Search for the cell housing the specified text and yield its [X, Y] center coordinate. 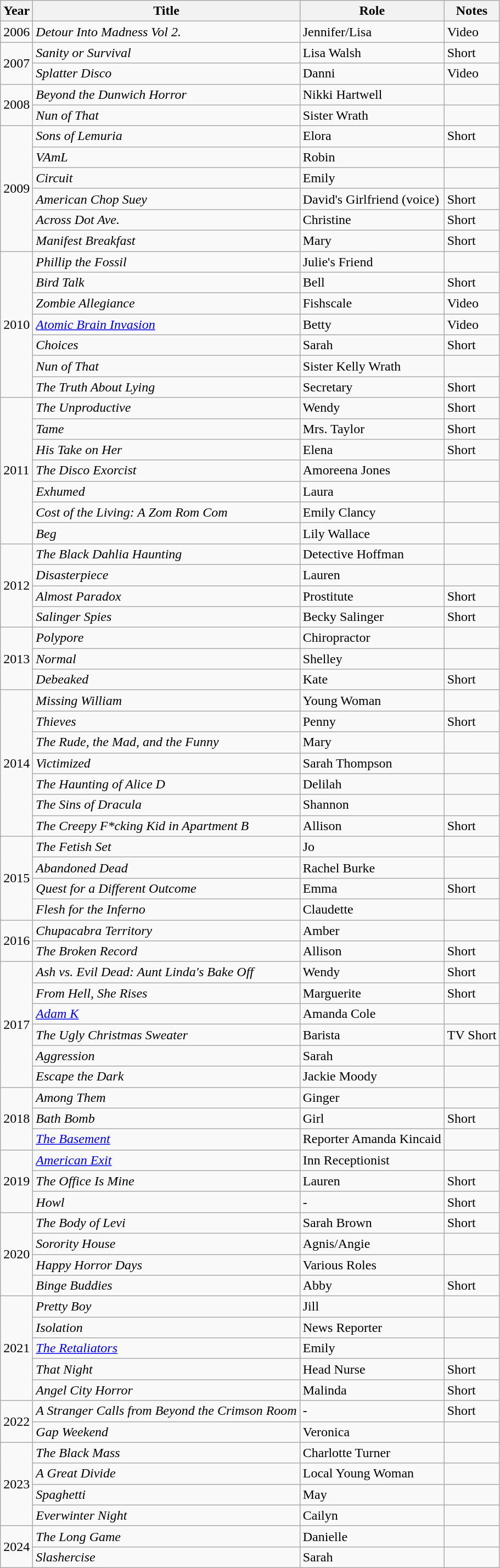
Thieves [166, 721]
Sons of Lemuria [166, 136]
Inn Receptionist [372, 1160]
Zombie Allegiance [166, 304]
The Black Dahlia Haunting [166, 554]
Atomic Brain Invasion [166, 324]
Charlotte Turner [372, 1453]
Lisa Walsh [372, 53]
Howl [166, 1202]
The Sins of Dracula [166, 805]
The Ugly Christmas Sweater [166, 1035]
Binge Buddies [166, 1286]
Cailyn [372, 1515]
Ash vs. Evil Dead: Aunt Linda's Bake Off [166, 972]
Sarah Thompson [372, 763]
Everwinter Night [166, 1515]
Danni [372, 74]
Betty [372, 324]
Circuit [166, 178]
May [372, 1494]
A Great Divide [166, 1474]
Sorority House [166, 1244]
Exhumed [166, 491]
The Truth About Lying [166, 387]
Missing William [166, 701]
2017 [16, 1024]
2011 [16, 471]
2020 [16, 1254]
Shannon [372, 805]
Salinger Spies [166, 617]
The Fetish Set [166, 847]
2022 [16, 1421]
Amoreena Jones [372, 471]
The Basement [166, 1139]
Amber [372, 931]
Quest for a Different Outcome [166, 888]
American Chop Suey [166, 199]
Detective Hoffman [372, 554]
Jo [372, 847]
Chiropractor [372, 638]
The Haunting of Alice D [166, 784]
The Broken Record [166, 951]
Rachel Burke [372, 867]
Reporter Amanda Kincaid [372, 1139]
Abby [372, 1286]
Bath Bomb [166, 1118]
Sarah Brown [372, 1223]
Choices [166, 345]
The Black Mass [166, 1453]
Normal [166, 659]
The Long Game [166, 1536]
Emma [372, 888]
Kate [372, 680]
Isolation [166, 1328]
2007 [16, 63]
The Retaliators [166, 1348]
Julie's Friend [372, 262]
Emily Clancy [372, 512]
Elora [372, 136]
Jackie Moody [372, 1077]
Angel City Horror [166, 1390]
Jennifer/Lisa [372, 32]
2024 [16, 1547]
2019 [16, 1181]
The Creepy F*cking Kid in Apartment B [166, 826]
2006 [16, 32]
Robin [372, 157]
Across Dot Ave. [166, 220]
2014 [16, 763]
Spaghetti [166, 1494]
Among Them [166, 1097]
2018 [16, 1118]
The Rude, the Mad, and the Funny [166, 742]
Lily Wallace [372, 533]
That Night [166, 1369]
Abandoned Dead [166, 867]
Notes [472, 11]
The Body of Levi [166, 1223]
Aggression [166, 1056]
Adam K [166, 1014]
Penny [372, 721]
Gap Weekend [166, 1432]
Flesh for the Inferno [166, 909]
Veronica [372, 1432]
Malinda [372, 1390]
American Exit [166, 1160]
Title [166, 11]
Bell [372, 283]
Nikki Hartwell [372, 94]
2023 [16, 1484]
Shelley [372, 659]
2009 [16, 188]
Sister Wrath [372, 115]
2015 [16, 878]
Christine [372, 220]
Delilah [372, 784]
Becky Salinger [372, 617]
Pretty Boy [166, 1307]
Disasterpiece [166, 575]
Sister Kelly Wrath [372, 366]
2012 [16, 585]
Escape the Dark [166, 1077]
The Unproductive [166, 408]
Fishscale [372, 304]
Prostitute [372, 596]
Tame [166, 429]
Barista [372, 1035]
Secretary [372, 387]
2008 [16, 105]
Sanity or Survival [166, 53]
News Reporter [372, 1328]
VAmL [166, 157]
Role [372, 11]
Girl [372, 1118]
Slashercise [166, 1557]
Cost of the Living: A Zom Rom Com [166, 512]
Head Nurse [372, 1369]
From Hell, She Rises [166, 993]
2021 [16, 1348]
Splatter Disco [166, 74]
A Stranger Calls from Beyond the Crimson Room [166, 1411]
Claudette [372, 909]
David's Girlfriend (voice) [372, 199]
Jill [372, 1307]
Debeaked [166, 680]
Beyond the Dunwich Horror [166, 94]
2010 [16, 324]
Ginger [372, 1097]
Mrs. Taylor [372, 429]
His Take on Her [166, 450]
TV Short [472, 1035]
Detour Into Madness Vol 2. [166, 32]
The Disco Exorcist [166, 471]
Agnis/Angie [372, 1244]
Amanda Cole [372, 1014]
Marguerite [372, 993]
Bird Talk [166, 283]
Various Roles [372, 1264]
Year [16, 11]
Happy Horror Days [166, 1264]
Beg [166, 533]
Phillip the Fossil [166, 262]
Manifest Breakfast [166, 240]
Young Woman [372, 701]
Chupacabra Territory [166, 931]
The Office Is Mine [166, 1181]
Polypore [166, 638]
Elena [372, 450]
Victimized [166, 763]
Local Young Woman [372, 1474]
2013 [16, 659]
2016 [16, 941]
Laura [372, 491]
Danielle [372, 1536]
Almost Paradox [166, 596]
